Scan for the cell matching the given text and deliver its [x, y] coordinate at center. 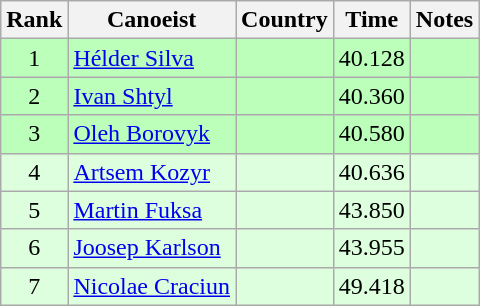
Oleh Borovyk [152, 134]
40.360 [372, 96]
43.955 [372, 248]
Notes [444, 20]
Hélder Silva [152, 58]
Country [285, 20]
43.850 [372, 210]
Joosep Karlson [152, 248]
49.418 [372, 286]
Nicolae Craciun [152, 286]
40.580 [372, 134]
Canoeist [152, 20]
Martin Fuksa [152, 210]
Artsem Kozyr [152, 172]
Rank [34, 20]
40.636 [372, 172]
Time [372, 20]
1 [34, 58]
7 [34, 286]
40.128 [372, 58]
5 [34, 210]
Ivan Shtyl [152, 96]
6 [34, 248]
3 [34, 134]
4 [34, 172]
2 [34, 96]
